Capture the cell that displays the provided text and extract its [X, Y] central coordinate. 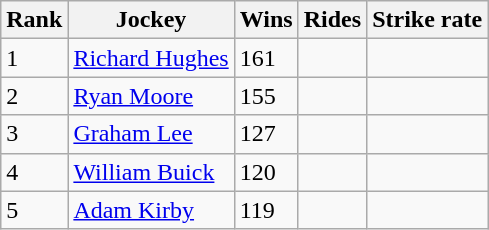
Rank [34, 20]
Rides [332, 20]
2 [34, 96]
4 [34, 172]
1 [34, 58]
Adam Kirby [151, 210]
120 [266, 172]
Richard Hughes [151, 58]
5 [34, 210]
Ryan Moore [151, 96]
Strike rate [428, 20]
155 [266, 96]
William Buick [151, 172]
3 [34, 134]
Wins [266, 20]
Jockey [151, 20]
Graham Lee [151, 134]
127 [266, 134]
119 [266, 210]
161 [266, 58]
